Return the [X, Y] coordinate for the center point of the cell that contains the specified text.  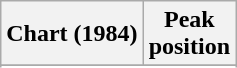
Peakposition [189, 34]
Chart (1984) [72, 34]
